Provide the [X, Y] coordinate of the cell's center where the given text is located.  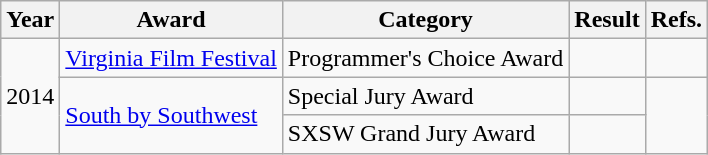
Award [172, 20]
Refs. [676, 20]
SXSW Grand Jury Award [425, 134]
Year [30, 20]
Virginia Film Festival [172, 58]
2014 [30, 96]
South by Southwest [172, 115]
Result [607, 20]
Programmer's Choice Award [425, 58]
Category [425, 20]
Special Jury Award [425, 96]
